Find where the given text appears and provide that cell's center as [X, Y] coordinate. 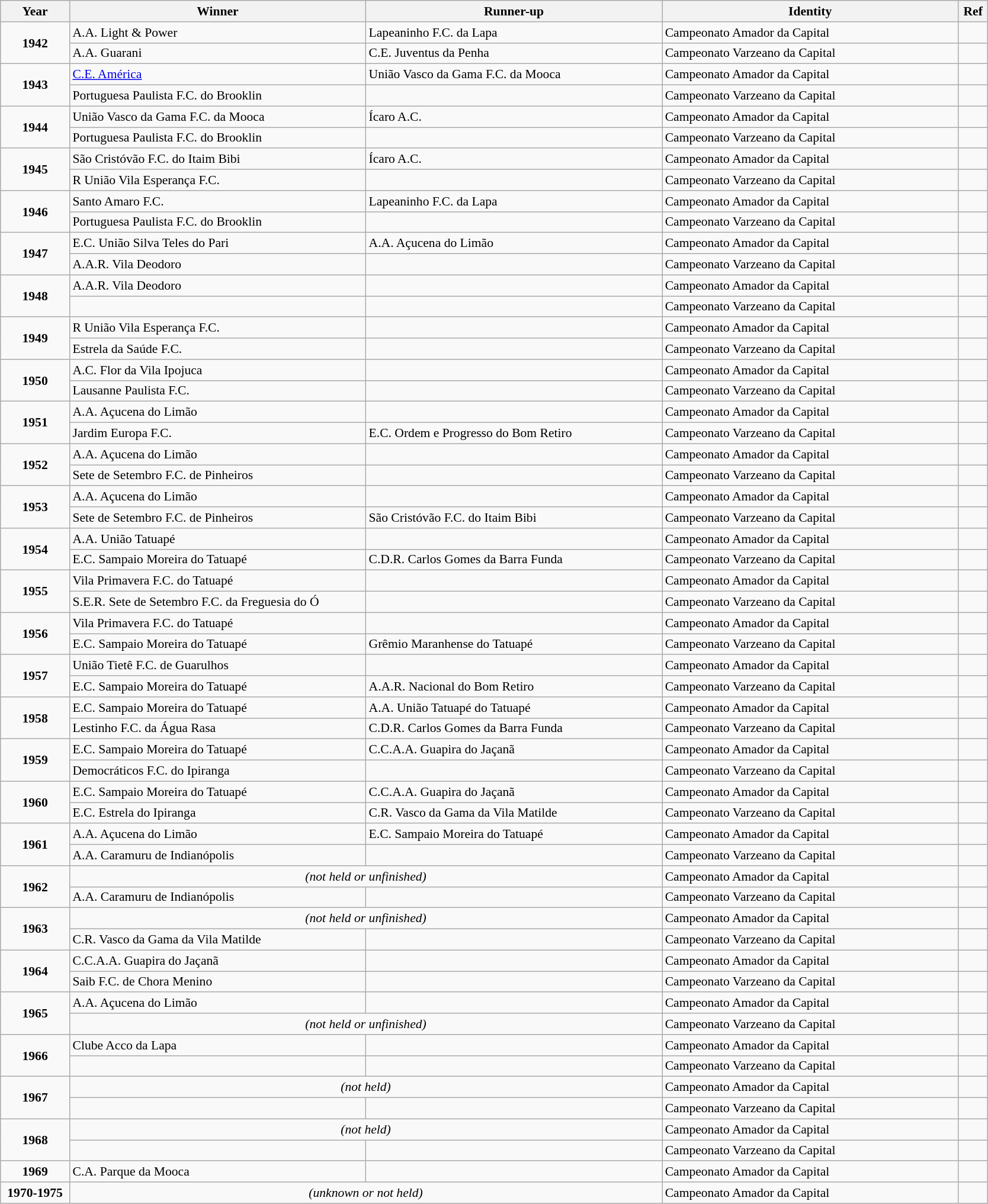
A.A. União Tatuapé do Tatuapé [514, 708]
C.E. Juventus da Penha [514, 53]
Jardim Europa F.C. [217, 434]
1955 [36, 591]
Winner [217, 11]
1967 [36, 1098]
(unknown or not held) [365, 1193]
Saib F.C. de Chora Menino [217, 982]
1943 [36, 85]
A.A. Guarani [217, 53]
1948 [36, 296]
C.A. Parque da Mooca [217, 1172]
Identity [810, 11]
1942 [36, 43]
A.C. Flor da Vila Ipojuca [217, 370]
1954 [36, 550]
1950 [36, 380]
1962 [36, 887]
1961 [36, 845]
E.C. União Silva Teles do Pari [217, 243]
Clube Acco da Lapa [217, 1045]
E.C. Ordem e Progresso do Bom Retiro [514, 434]
Runner-up [514, 11]
C.E. América [217, 75]
Lestinho F.C. da Água Rasa [217, 728]
1951 [36, 423]
1952 [36, 464]
Estrela da Saúde F.C. [217, 349]
União Tietê F.C. de Guarulhos [217, 666]
1944 [36, 127]
1953 [36, 507]
A.A.R. Nacional do Bom Retiro [514, 686]
A.A. União Tatuapé [217, 539]
1970-1975 [36, 1193]
Year [36, 11]
1968 [36, 1139]
1969 [36, 1172]
S.E.R. Sete de Setembro F.C. da Freguesia do Ó [217, 602]
1949 [36, 339]
1965 [36, 1014]
E.C. Estrela do Ipiranga [217, 813]
1960 [36, 802]
1957 [36, 676]
1958 [36, 718]
1947 [36, 253]
Democráticos F.C. do Ipiranga [217, 771]
1956 [36, 634]
A.A. Light & Power [217, 33]
1946 [36, 212]
1966 [36, 1055]
1964 [36, 971]
1963 [36, 929]
1959 [36, 760]
Ref [973, 11]
Lausanne Paulista F.C. [217, 391]
Grêmio Maranhense do Tatuapé [514, 644]
1945 [36, 169]
Santo Amaro F.C. [217, 201]
